Detect which cell encompasses the target text, then output its (x, y) center coordinate. 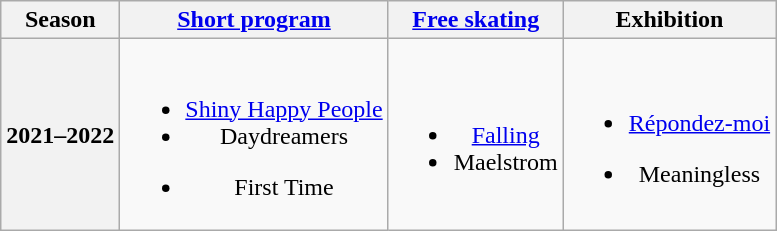
Season (60, 20)
Falling Maelstrom (476, 134)
Exhibition (669, 20)
Shiny Happy People Daydreamers First Time (254, 134)
Free skating (476, 20)
Short program (254, 20)
2021–2022 (60, 134)
Répondez-moi Meaningless (669, 134)
